Scan for the cell matching the given text and deliver its [x, y] coordinate at center. 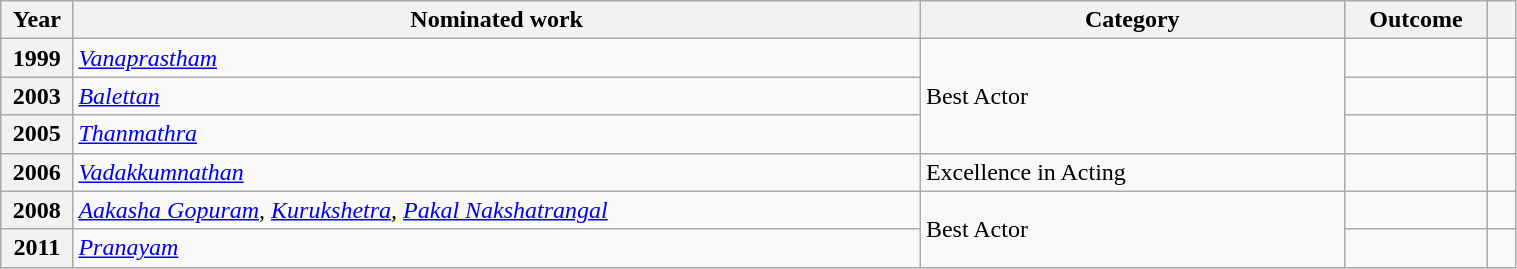
Nominated work [496, 20]
Year [37, 20]
2003 [37, 96]
2011 [37, 248]
Thanmathra [496, 134]
2005 [37, 134]
Aakasha Gopuram, Kurukshetra, Pakal Nakshatrangal [496, 210]
1999 [37, 58]
Excellence in Acting [1132, 172]
Outcome [1416, 20]
2006 [37, 172]
2008 [37, 210]
Vanaprastham [496, 58]
Vadakkumnathan [496, 172]
Pranayam [496, 248]
Category [1132, 20]
Balettan [496, 96]
